Output the (X, Y) coordinate of the center of the cell containing the given text.  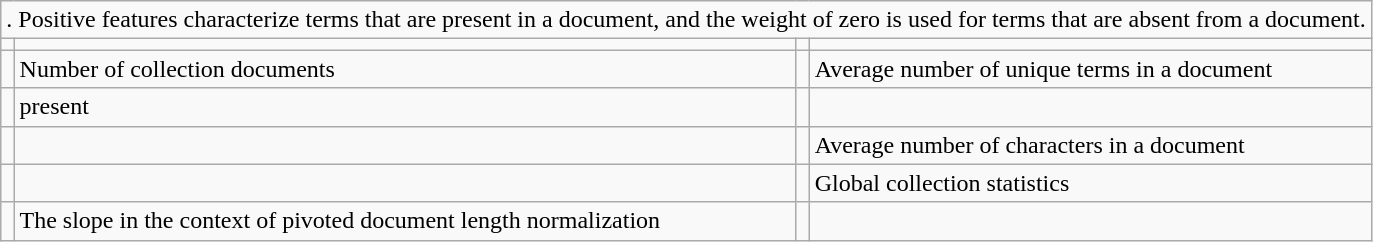
Global collection statistics (1090, 183)
The slope in the context of pivoted document length normalization (405, 221)
Average number of unique terms in a document (1090, 69)
. Positive features characterize terms that are present in a document, and the weight of zero is used for terms that are absent from a document. (686, 20)
Average number of characters in a document (1090, 145)
present (405, 107)
Number of collection documents (405, 69)
